Detect which cell encompasses the target text, then output its [x, y] center coordinate. 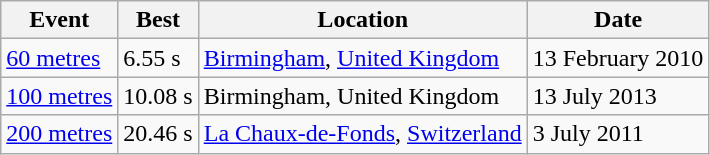
Best [158, 20]
13 July 2013 [618, 96]
3 July 2011 [618, 134]
6.55 s [158, 58]
Location [362, 20]
60 metres [60, 58]
200 metres [60, 134]
13 February 2010 [618, 58]
10.08 s [158, 96]
Date [618, 20]
Event [60, 20]
100 metres [60, 96]
La Chaux-de-Fonds, Switzerland [362, 134]
20.46 s [158, 134]
